Locate the cell with the specified text and output its (x, y) center coordinate. 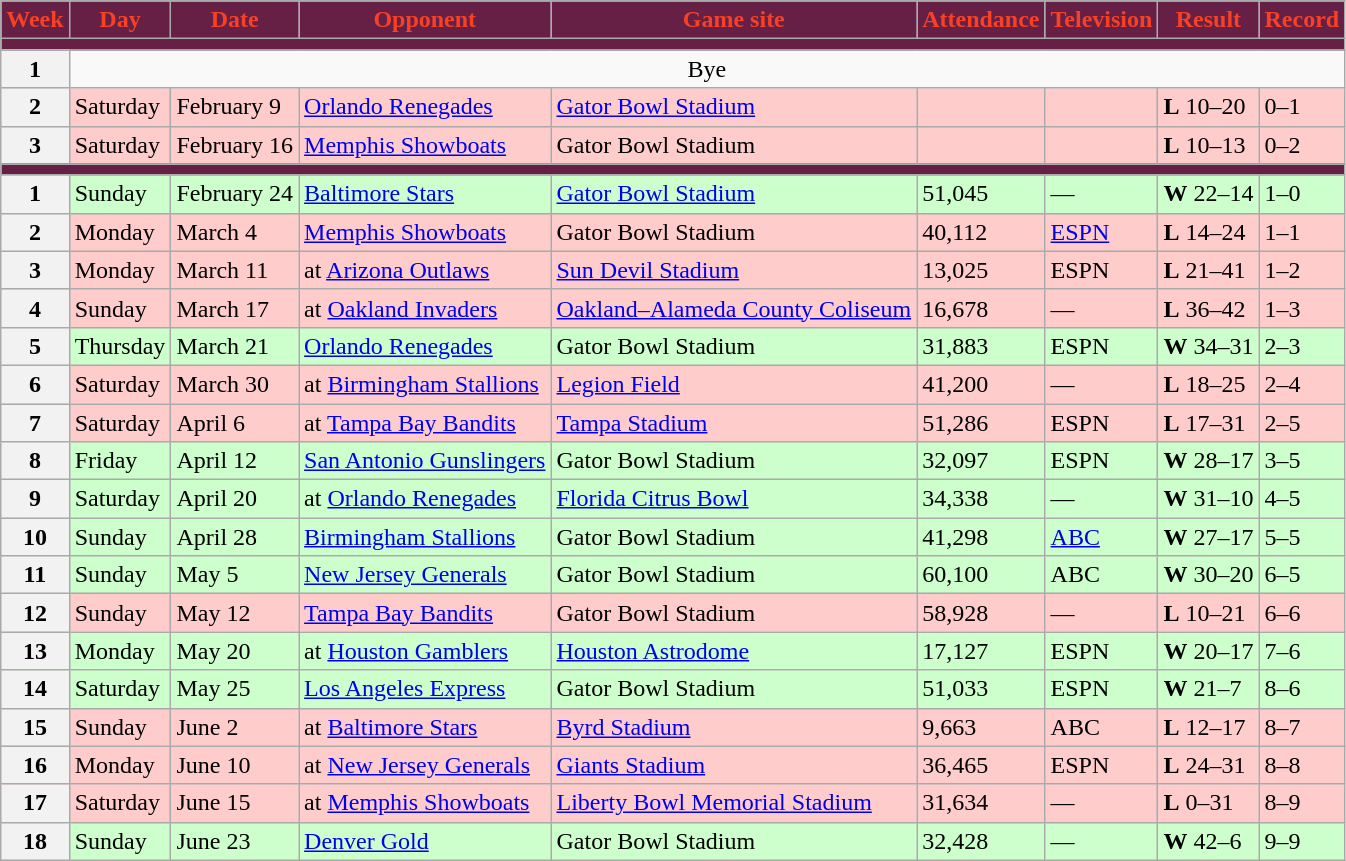
May 12 (235, 613)
L 17–31 (1208, 423)
51,045 (981, 194)
6–5 (1302, 575)
8–8 (1302, 765)
at Houston Gamblers (425, 651)
W 21–7 (1208, 689)
Giants Stadium (734, 765)
13,025 (981, 270)
15 (35, 727)
June 15 (235, 803)
Date (235, 20)
36,465 (981, 765)
Houston Astrodome (734, 651)
32,428 (981, 841)
0–2 (1302, 145)
9,663 (981, 727)
June 23 (235, 841)
L 0–31 (1208, 803)
11 (35, 575)
18 (35, 841)
2–4 (1302, 384)
14 (35, 689)
8 (35, 461)
6–6 (1302, 613)
1–0 (1302, 194)
Los Angeles Express (425, 689)
May 25 (235, 689)
16,678 (981, 308)
L 10–21 (1208, 613)
W 20–17 (1208, 651)
Television (1102, 20)
W 42–6 (1208, 841)
April 20 (235, 499)
Record (1302, 20)
at Birmingham Stallions (425, 384)
9–9 (1302, 841)
June 2 (235, 727)
4 (35, 308)
16 (35, 765)
W 28–17 (1208, 461)
Result (1208, 20)
17,127 (981, 651)
41,200 (981, 384)
at Oakland Invaders (425, 308)
June 10 (235, 765)
New Jersey Generals (425, 575)
51,033 (981, 689)
Sun Devil Stadium (734, 270)
Denver Gold (425, 841)
W 27–17 (1208, 537)
13 (35, 651)
Week (35, 20)
L 12–17 (1208, 727)
6 (35, 384)
at Memphis Showboats (425, 803)
at Baltimore Stars (425, 727)
San Antonio Gunslingers (425, 461)
10 (35, 537)
Byrd Stadium (734, 727)
1–3 (1302, 308)
L 24–31 (1208, 765)
March 11 (235, 270)
51,286 (981, 423)
April 28 (235, 537)
0–1 (1302, 107)
February 16 (235, 145)
W 31–10 (1208, 499)
at Arizona Outlaws (425, 270)
40,112 (981, 232)
Thursday (120, 346)
Tampa Bay Bandits (425, 613)
41,298 (981, 537)
Liberty Bowl Memorial Stadium (734, 803)
L 10–13 (1208, 145)
8–9 (1302, 803)
1–1 (1302, 232)
L 18–25 (1208, 384)
60,100 (981, 575)
February 24 (235, 194)
8–6 (1302, 689)
March 17 (235, 308)
April 12 (235, 461)
L 10–20 (1208, 107)
4–5 (1302, 499)
3–5 (1302, 461)
at New Jersey Generals (425, 765)
Day (120, 20)
8–7 (1302, 727)
March 4 (235, 232)
Birmingham Stallions (425, 537)
31,883 (981, 346)
58,928 (981, 613)
Attendance (981, 20)
L 21–41 (1208, 270)
February 9 (235, 107)
Tampa Stadium (734, 423)
Florida Citrus Bowl (734, 499)
W 30–20 (1208, 575)
March 21 (235, 346)
34,338 (981, 499)
W 34–31 (1208, 346)
Baltimore Stars (425, 194)
May 5 (235, 575)
Game site (734, 20)
2–5 (1302, 423)
31,634 (981, 803)
1–2 (1302, 270)
Bye (707, 69)
17 (35, 803)
Legion Field (734, 384)
May 20 (235, 651)
7 (35, 423)
L 36–42 (1208, 308)
at Orlando Renegades (425, 499)
7–6 (1302, 651)
March 30 (235, 384)
at Tampa Bay Bandits (425, 423)
5 (35, 346)
12 (35, 613)
32,097 (981, 461)
Friday (120, 461)
L 14–24 (1208, 232)
Oakland–Alameda County Coliseum (734, 308)
5–5 (1302, 537)
9 (35, 499)
W 22–14 (1208, 194)
Opponent (425, 20)
April 6 (235, 423)
2–3 (1302, 346)
